For the text-containing cell, return its midpoint in [X, Y] coordinate format. 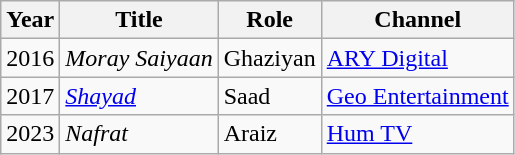
Araiz [270, 134]
Nafrat [139, 134]
Role [270, 20]
Saad [270, 96]
Ghaziyan [270, 58]
ARY Digital [418, 58]
Shayad [139, 96]
Title [139, 20]
Hum TV [418, 134]
Moray Saiyaan [139, 58]
Year [30, 20]
2017 [30, 96]
2023 [30, 134]
Channel [418, 20]
Geo Entertainment [418, 96]
2016 [30, 58]
